Locate the cell with the specified text and output its [x, y] center coordinate. 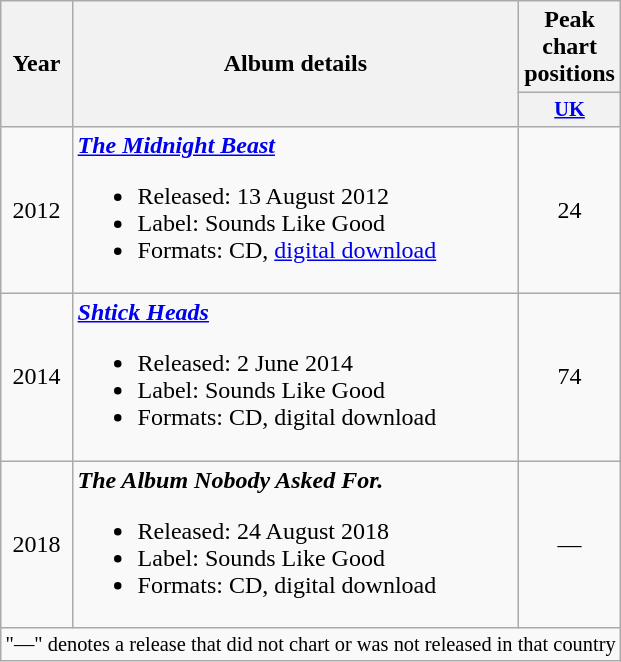
UK [570, 110]
Shtick HeadsReleased: 2 June 2014Label: Sounds Like GoodFormats: CD, digital download [296, 378]
Year [36, 64]
— [570, 544]
24 [570, 210]
2014 [36, 378]
2012 [36, 210]
The Midnight BeastReleased: 13 August 2012Label: Sounds Like GoodFormats: CD, digital download [296, 210]
Album details [296, 64]
The Album Nobody Asked For.Released: 24 August 2018Label: Sounds Like GoodFormats: CD, digital download [296, 544]
Peak chart positions [570, 47]
"—" denotes a release that did not chart or was not released in that country [311, 645]
74 [570, 378]
2018 [36, 544]
